Locate the cell with the specified text and output its [x, y] center coordinate. 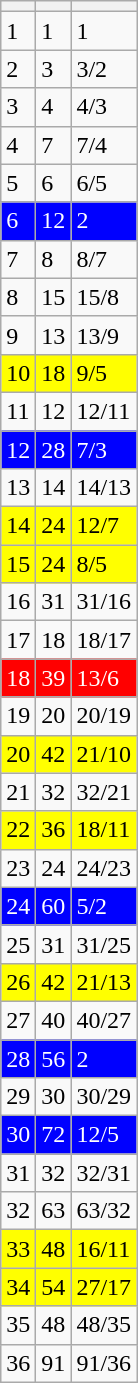
60 [54, 906]
21/10 [104, 754]
6/5 [104, 183]
15/8 [104, 297]
40/27 [104, 1020]
18/11 [104, 830]
91 [54, 1363]
72 [54, 1135]
7/4 [104, 145]
31/16 [104, 602]
21 [18, 792]
24/23 [104, 868]
20/19 [104, 716]
10 [18, 373]
54 [54, 1287]
40 [54, 1020]
13/6 [104, 678]
34 [18, 1287]
4/3 [104, 107]
26 [18, 982]
5 [18, 183]
13/9 [104, 335]
11 [18, 411]
23 [18, 868]
35 [18, 1325]
5/2 [104, 906]
39 [54, 678]
18/17 [104, 640]
16 [18, 602]
32/31 [104, 1173]
63/32 [104, 1211]
16/11 [104, 1249]
32/21 [104, 792]
91/36 [104, 1363]
27 [18, 1020]
21/13 [104, 982]
29 [18, 1097]
31/25 [104, 944]
12/5 [104, 1135]
63 [54, 1211]
17 [18, 640]
12/7 [104, 526]
25 [18, 944]
3/2 [104, 69]
30/29 [104, 1097]
27/17 [104, 1287]
56 [54, 1059]
9/5 [104, 373]
22 [18, 830]
9 [18, 335]
14/13 [104, 488]
12/11 [104, 411]
7/3 [104, 449]
8/5 [104, 564]
19 [18, 716]
8/7 [104, 259]
48/35 [104, 1325]
33 [18, 1249]
